From the cell containing the given text, extract its center point as [x, y] coordinate. 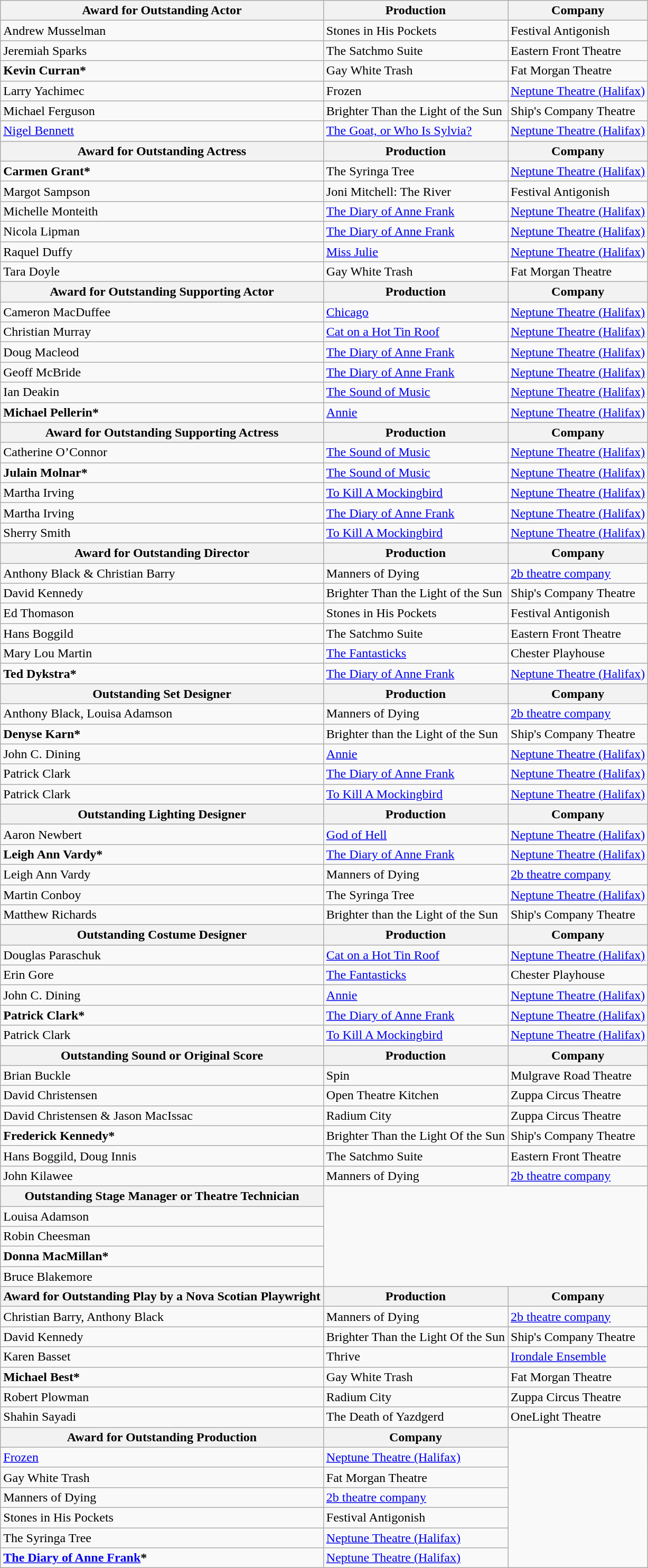
Matthew Richards [162, 915]
Jeremiah Sparks [162, 51]
Open Theatre Kitchen [415, 1095]
Shahin Sayadi [162, 1417]
Outstanding Set Designer [162, 694]
Margot Sampson [162, 191]
Nicola Lipman [162, 231]
Ed Thomason [162, 613]
Cameron MacDuffee [162, 312]
Irondale Ensemble [578, 1357]
The Diary of Anne Frank* [162, 1558]
Nigel Bennett [162, 131]
Chicago [415, 312]
Martin Conboy [162, 895]
Miss Julie [415, 252]
Robert Plowman [162, 1397]
Bruce Blakemore [162, 1277]
Erin Gore [162, 975]
David Christensen [162, 1095]
Outstanding Lighting Designer [162, 814]
Award for Outstanding Supporting Actor [162, 292]
Outstanding Costume Designer [162, 935]
Joni Mitchell: The River [415, 191]
Donna MacMillan* [162, 1257]
Geoff McBride [162, 372]
Outstanding Sound or Original Score [162, 1055]
Anthony Black, Louisa Adamson [162, 714]
Michael Best* [162, 1377]
Mary Lou Martin [162, 654]
John Kilawee [162, 1176]
Catherine O’Connor [162, 452]
Doug Macleod [162, 352]
Award for Outstanding Production [162, 1437]
Robin Cheesman [162, 1236]
The Death of Yazdgerd [415, 1417]
David Christensen & Jason MacIssac [162, 1116]
Kevin Curran* [162, 71]
Ted Dykstra* [162, 674]
Spin [415, 1075]
Douglas Paraschuk [162, 955]
Sherry Smith [162, 533]
Andrew Musselman [162, 31]
Award for Outstanding Director [162, 553]
Hans Boggild [162, 634]
Frederick Kennedy* [162, 1136]
Mulgrave Road Theatre [578, 1075]
Patrick Clark* [162, 1015]
God of Hell [415, 834]
Leigh Ann Vardy [162, 874]
Christian Murray [162, 332]
Hans Boggild, Doug Innis [162, 1156]
Michelle Monteith [162, 211]
Aaron Newbert [162, 834]
Thrive [415, 1357]
Raquel Duffy [162, 252]
Carmen Grant* [162, 171]
Anthony Black & Christian Barry [162, 573]
Louisa Adamson [162, 1216]
Award for Outstanding Actress [162, 151]
OneLight Theatre [578, 1417]
Award for Outstanding Supporting Actress [162, 432]
Award for Outstanding Play by a Nova Scotian Playwright [162, 1297]
Michael Ferguson [162, 111]
Award for Outstanding Actor [162, 11]
Larry Yachimec [162, 91]
Tara Doyle [162, 272]
The Goat, or Who Is Sylvia? [415, 131]
Karen Basset [162, 1357]
Christian Barry, Anthony Black [162, 1317]
Michael Pellerin* [162, 412]
Ian Deakin [162, 392]
Denyse Karn* [162, 734]
Leigh Ann Vardy* [162, 854]
Outstanding Stage Manager or Theatre Technician [162, 1196]
Brian Buckle [162, 1075]
Julain Molnar* [162, 473]
